Return the (x, y) coordinate for the center point of the cell that contains the specified text.  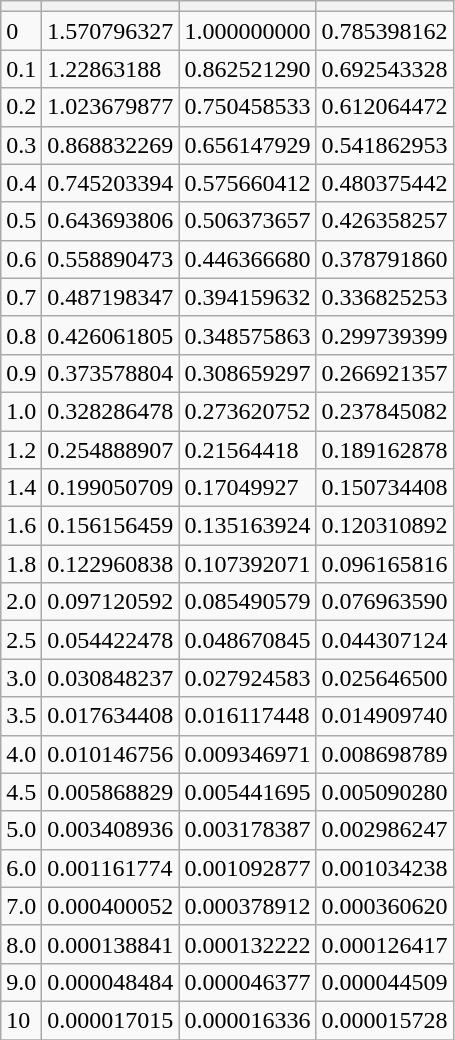
0.001034238 (384, 868)
10 (22, 1020)
0.000044509 (384, 982)
0.000138841 (110, 944)
0.575660412 (248, 183)
0.054422478 (110, 640)
0.750458533 (248, 107)
0.506373657 (248, 221)
0.005868829 (110, 792)
0.001092877 (248, 868)
0.21564418 (248, 449)
0.000015728 (384, 1020)
0.097120592 (110, 602)
0 (22, 31)
0.394159632 (248, 297)
0.014909740 (384, 716)
0.8 (22, 335)
0.4 (22, 183)
0.656147929 (248, 145)
1.22863188 (110, 69)
0.122960838 (110, 564)
0.027924583 (248, 678)
0.000048484 (110, 982)
8.0 (22, 944)
1.000000000 (248, 31)
0.868832269 (110, 145)
0.692543328 (384, 69)
0.745203394 (110, 183)
0.000126417 (384, 944)
0.000046377 (248, 982)
1.6 (22, 526)
0.000378912 (248, 906)
0.107392071 (248, 564)
0.426358257 (384, 221)
0.348575863 (248, 335)
0.000132222 (248, 944)
0.002986247 (384, 830)
0.135163924 (248, 526)
0.2 (22, 107)
0.541862953 (384, 145)
0.000360620 (384, 906)
0.044307124 (384, 640)
0.446366680 (248, 259)
0.862521290 (248, 69)
0.273620752 (248, 411)
0.7 (22, 297)
0.199050709 (110, 488)
0.000400052 (110, 906)
0.299739399 (384, 335)
0.010146756 (110, 754)
0.156156459 (110, 526)
0.1 (22, 69)
2.5 (22, 640)
0.005090280 (384, 792)
0.643693806 (110, 221)
0.5 (22, 221)
3.0 (22, 678)
1.0 (22, 411)
0.025646500 (384, 678)
0.373578804 (110, 373)
0.048670845 (248, 640)
7.0 (22, 906)
5.0 (22, 830)
3.5 (22, 716)
0.001161774 (110, 868)
0.378791860 (384, 259)
0.237845082 (384, 411)
0.096165816 (384, 564)
0.085490579 (248, 602)
0.017634408 (110, 716)
0.150734408 (384, 488)
1.4 (22, 488)
0.120310892 (384, 526)
0.558890473 (110, 259)
1.8 (22, 564)
0.328286478 (110, 411)
0.076963590 (384, 602)
0.189162878 (384, 449)
0.003408936 (110, 830)
0.785398162 (384, 31)
1.2 (22, 449)
0.308659297 (248, 373)
0.008698789 (384, 754)
0.016117448 (248, 716)
4.5 (22, 792)
2.0 (22, 602)
9.0 (22, 982)
0.426061805 (110, 335)
0.000017015 (110, 1020)
0.17049927 (248, 488)
0.480375442 (384, 183)
1.023679877 (110, 107)
1.570796327 (110, 31)
0.003178387 (248, 830)
6.0 (22, 868)
0.336825253 (384, 297)
0.030848237 (110, 678)
0.005441695 (248, 792)
0.9 (22, 373)
0.266921357 (384, 373)
0.254888907 (110, 449)
0.487198347 (110, 297)
0.3 (22, 145)
0.6 (22, 259)
0.612064472 (384, 107)
4.0 (22, 754)
0.000016336 (248, 1020)
0.009346971 (248, 754)
